Return [X, Y] of the center of cell containing provided text 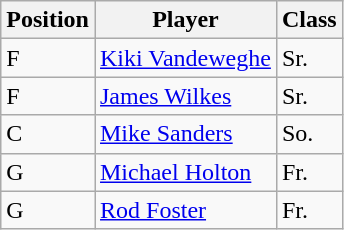
Class [309, 20]
So. [309, 134]
Player [185, 20]
Mike Sanders [185, 134]
Kiki Vandeweghe [185, 58]
Position [48, 20]
C [48, 134]
James Wilkes [185, 96]
Michael Holton [185, 172]
Rod Foster [185, 210]
